Find where the given text appears and provide that cell's center as (X, Y) coordinate. 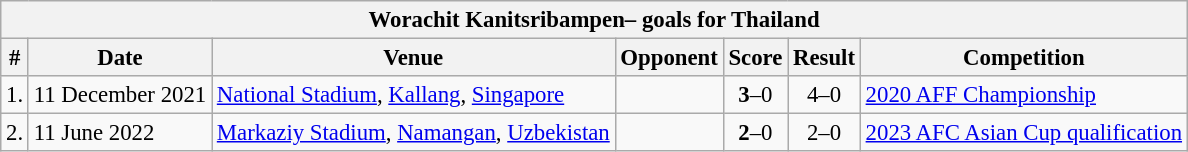
Competition (1024, 58)
National Stadium, Kallang, Singapore (414, 95)
Worachit Kanitsribampen– goals for Thailand (594, 20)
Opponent (669, 58)
Markaziy Stadium, Namangan, Uzbekistan (414, 133)
Score (756, 58)
# (15, 58)
2023 AFC Asian Cup qualification (1024, 133)
Date (120, 58)
3–0 (756, 95)
4–0 (824, 95)
1. (15, 95)
Venue (414, 58)
11 December 2021 (120, 95)
11 June 2022 (120, 133)
Result (824, 58)
2. (15, 133)
2020 AFF Championship (1024, 95)
